Output the [X, Y] coordinate of the center of the cell containing the given text.  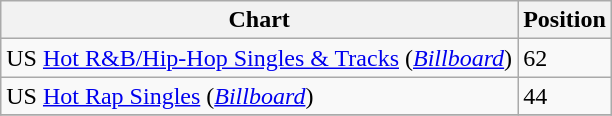
44 [565, 96]
Position [565, 20]
Chart [260, 20]
US Hot R&B/Hip-Hop Singles & Tracks (Billboard) [260, 58]
US Hot Rap Singles (Billboard) [260, 96]
62 [565, 58]
